Pinpoint the cell where the given text exists, returning its (x, y) midpoint coordinate. 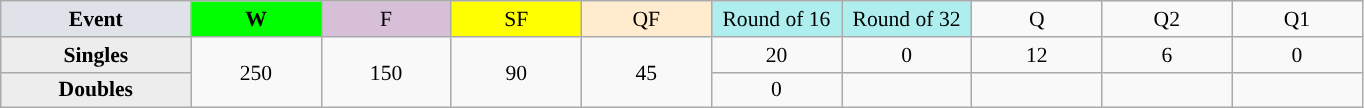
Q1 (1297, 19)
W (256, 19)
Round of 32 (907, 19)
Round of 16 (776, 19)
45 (646, 72)
Event (96, 19)
Q (1037, 19)
Q2 (1167, 19)
6 (1167, 55)
Singles (96, 55)
150 (386, 72)
Doubles (96, 90)
20 (776, 55)
QF (646, 19)
12 (1037, 55)
250 (256, 72)
90 (516, 72)
SF (516, 19)
F (386, 19)
